Return the [x, y] coordinate for the center point of the cell that contains the specified text.  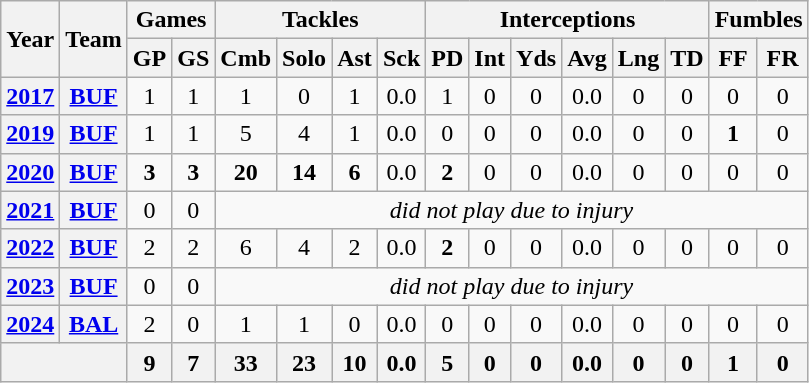
2021 [30, 210]
14 [304, 172]
Solo [304, 58]
2017 [30, 96]
2019 [30, 134]
10 [355, 362]
GS [194, 58]
Tackles [320, 20]
7 [194, 362]
Interceptions [568, 20]
2023 [30, 286]
Fumbles [758, 20]
Ast [355, 58]
Int [490, 58]
Sck [401, 58]
Lng [638, 58]
Yds [536, 58]
33 [246, 362]
Cmb [246, 58]
BAL [94, 324]
Avg [588, 58]
GP [149, 58]
23 [304, 362]
20 [246, 172]
FF [733, 58]
TD [687, 58]
FR [782, 58]
PD [448, 58]
2020 [30, 172]
2022 [30, 248]
2024 [30, 324]
9 [149, 362]
Team [94, 39]
Games [170, 20]
Year [30, 39]
